Detect which cell encompasses the target text, then output its (x, y) center coordinate. 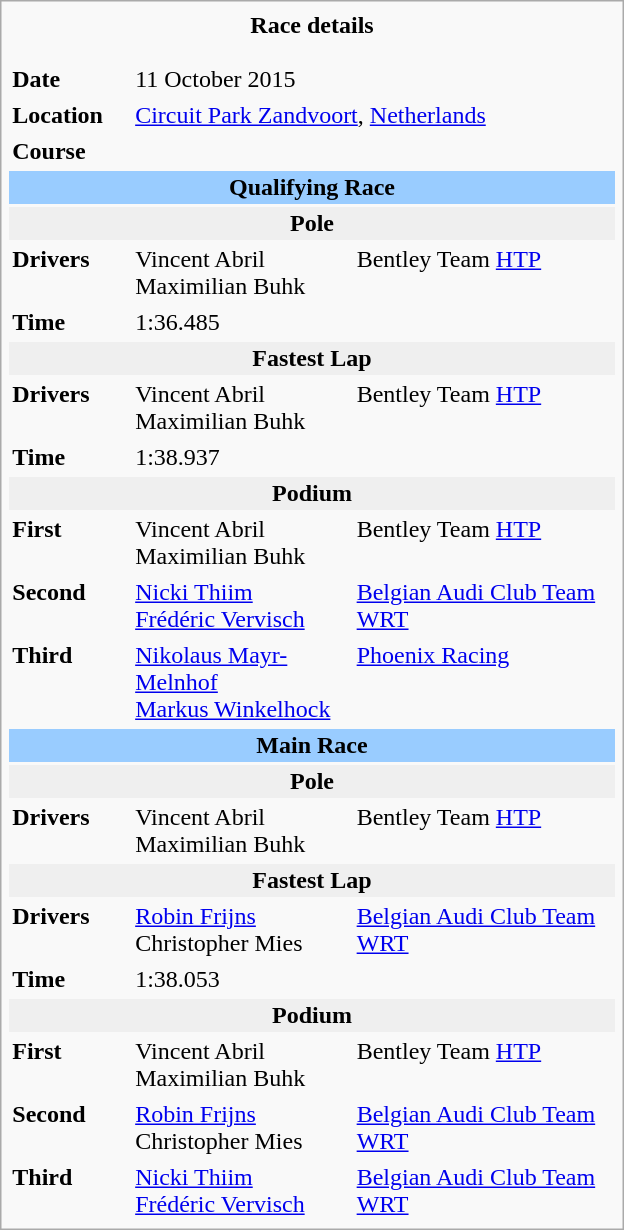
Qualifying Race (312, 188)
Circuit Park Zandvoort, Netherlands (374, 116)
Nikolaus Mayr-Melnhof Markus Winkelhock (241, 682)
Race details (312, 26)
1:36.485 (374, 322)
Location (69, 116)
Phoenix Racing (484, 682)
Main Race (312, 746)
Date (69, 80)
Course (69, 152)
11 October 2015 (241, 80)
1:38.937 (374, 458)
1:38.053 (374, 980)
